Provide the [X, Y] coordinate of the cell's center where the given text is located.  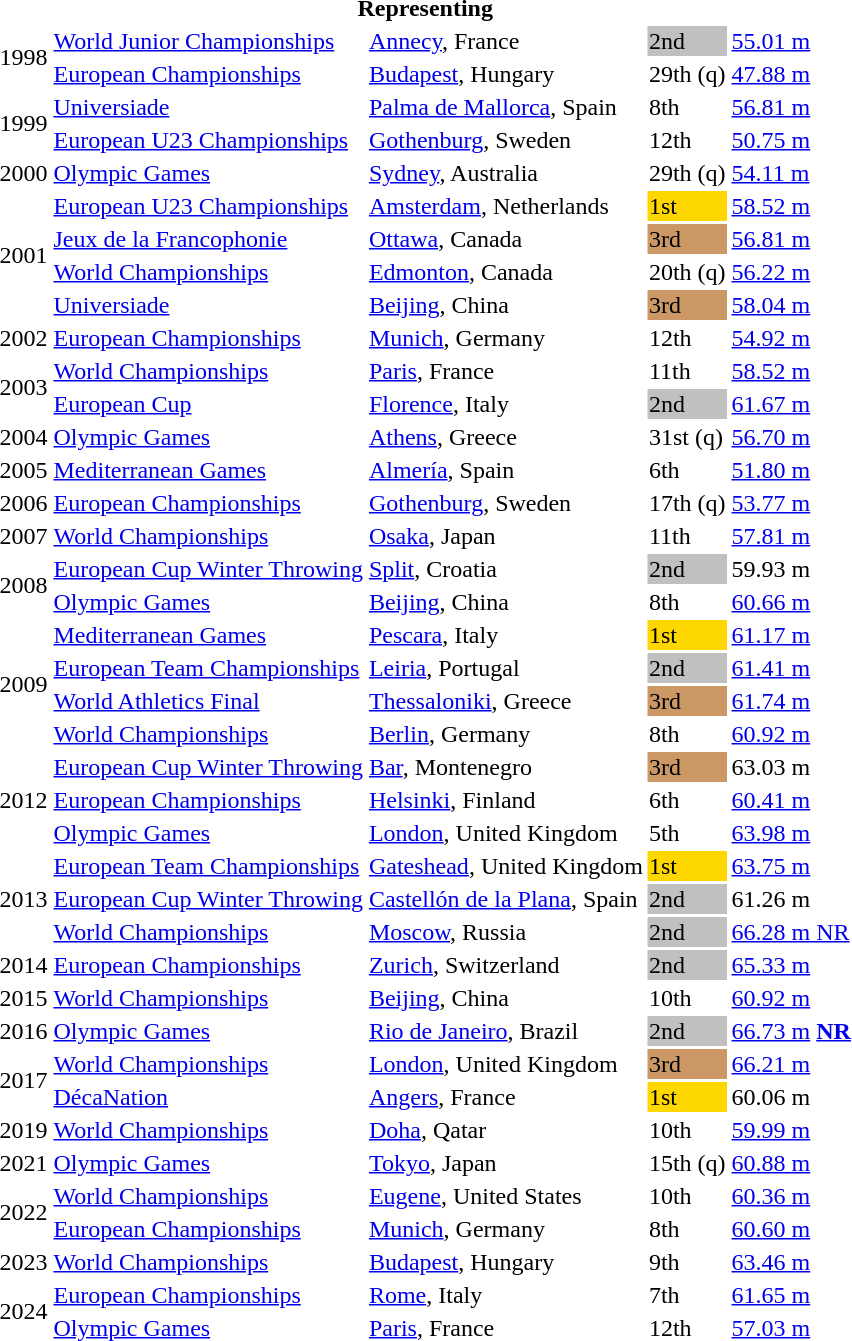
Gateshead, United Kingdom [506, 866]
Pescara, Italy [506, 635]
Almería, Spain [506, 470]
Angers, France [506, 1097]
Rome, Italy [506, 1295]
57.81 m [791, 536]
Paris, France [506, 371]
Split, Croatia [506, 569]
63.75 m [791, 866]
59.99 m [791, 1130]
Florence, Italy [506, 404]
63.46 m [791, 1262]
European Cup [208, 404]
66.28 m NR [791, 932]
54.92 m [791, 338]
DécaNation [208, 1097]
Amsterdam, Netherlands [506, 206]
Edmonton, Canada [506, 272]
56.22 m [791, 272]
Palma de Mallorca, Spain [506, 107]
51.80 m [791, 470]
47.88 m [791, 74]
61.65 m [791, 1295]
61.74 m [791, 701]
61.17 m [791, 635]
Osaka, Japan [506, 536]
53.77 m [791, 503]
63.03 m [791, 767]
61.41 m [791, 668]
Athens, Greece [506, 437]
Berlin, Germany [506, 734]
World Athletics Final [208, 701]
Castellón de la Plana, Spain [506, 899]
Rio de Janeiro, Brazil [506, 1031]
Leiria, Portugal [506, 668]
60.60 m [791, 1229]
Annecy, France [506, 41]
60.88 m [791, 1163]
61.67 m [791, 404]
60.06 m [791, 1097]
20th (q) [687, 272]
Jeux de la Francophonie [208, 239]
World Junior Championships [208, 41]
56.70 m [791, 437]
60.66 m [791, 602]
Doha, Qatar [506, 1130]
Eugene, United States [506, 1196]
Thessaloniki, Greece [506, 701]
60.36 m [791, 1196]
Bar, Montenegro [506, 767]
Zurich, Switzerland [506, 965]
55.01 m [791, 41]
54.11 m [791, 173]
7th [687, 1295]
58.04 m [791, 305]
66.73 m NR [791, 1031]
63.98 m [791, 833]
Ottawa, Canada [506, 239]
17th (q) [687, 503]
61.26 m [791, 899]
Moscow, Russia [506, 932]
15th (q) [687, 1163]
31st (q) [687, 437]
Tokyo, Japan [506, 1163]
66.21 m [791, 1064]
Helsinki, Finland [506, 800]
Sydney, Australia [506, 173]
5th [687, 833]
65.33 m [791, 965]
59.93 m [791, 569]
9th [687, 1262]
60.41 m [791, 800]
50.75 m [791, 140]
